For the text-containing cell, return its midpoint in (x, y) coordinate format. 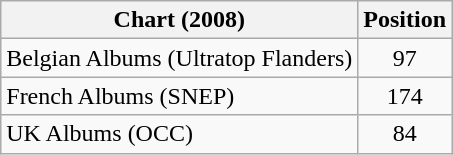
Chart (2008) (180, 20)
French Albums (SNEP) (180, 96)
UK Albums (OCC) (180, 134)
Position (405, 20)
174 (405, 96)
97 (405, 58)
Belgian Albums (Ultratop Flanders) (180, 58)
84 (405, 134)
